Find where the given text appears and provide that cell's center as (X, Y) coordinate. 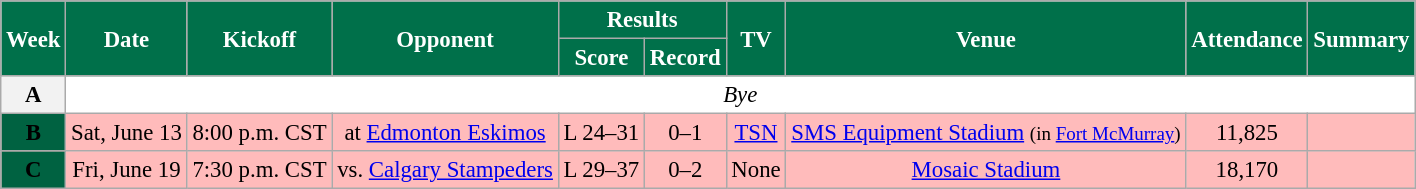
at Edmonton Eskimos (445, 133)
None (756, 170)
SMS Equipment Stadium (in Fort McMurray) (986, 133)
Opponent (445, 38)
Record (686, 58)
18,170 (1247, 170)
11,825 (1247, 133)
Venue (986, 38)
7:30 p.m. CST (260, 170)
A (34, 95)
0–2 (686, 170)
TSN (756, 133)
Score (601, 58)
Week (34, 38)
C (34, 170)
Summary (1362, 38)
TV (756, 38)
Attendance (1247, 38)
Mosaic Stadium (986, 170)
0–1 (686, 133)
Bye (740, 95)
L 29–37 (601, 170)
Kickoff (260, 38)
Sat, June 13 (126, 133)
Fri, June 19 (126, 170)
8:00 p.m. CST (260, 133)
Results (642, 20)
Date (126, 38)
vs. Calgary Stampeders (445, 170)
L 24–31 (601, 133)
B (34, 133)
